Detect which cell encompasses the target text, then output its [x, y] center coordinate. 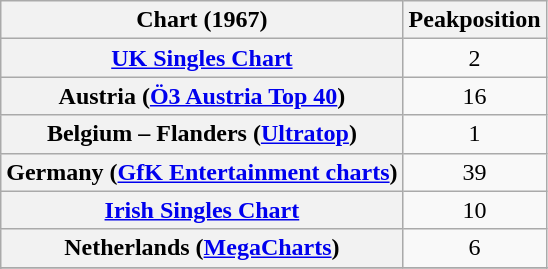
UK Singles Chart [202, 58]
39 [474, 172]
6 [474, 248]
Netherlands (MegaCharts) [202, 248]
10 [474, 210]
Irish Singles Chart [202, 210]
Austria (Ö3 Austria Top 40) [202, 96]
Chart (1967) [202, 20]
Peakposition [474, 20]
2 [474, 58]
Belgium – Flanders (Ultratop) [202, 134]
Germany (GfK Entertainment charts) [202, 172]
16 [474, 96]
1 [474, 134]
